From the cell containing the given text, extract its center point as (X, Y) coordinate. 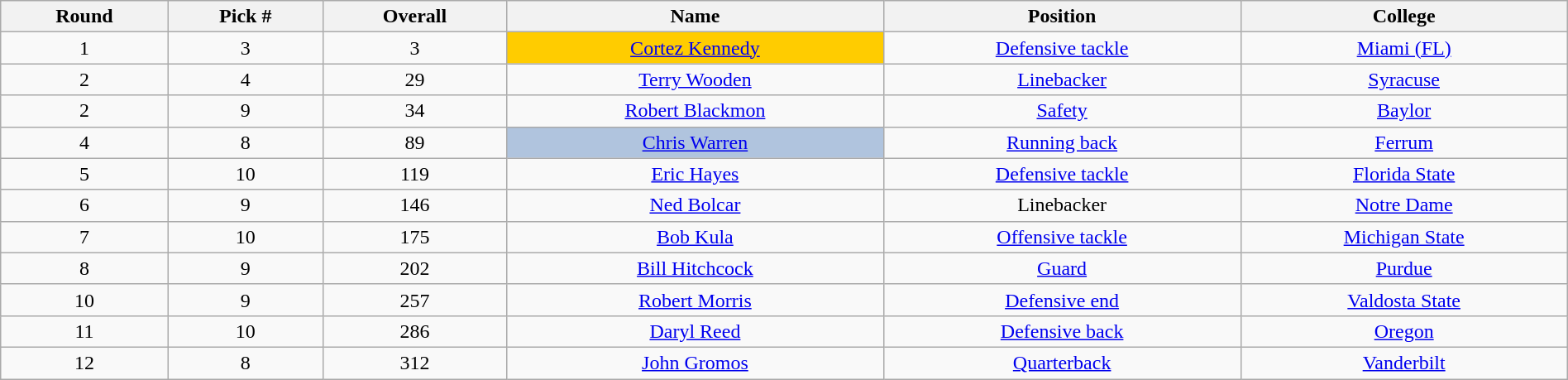
Notre Dame (1404, 205)
202 (414, 268)
College (1404, 17)
Running back (1062, 142)
Round (84, 17)
12 (84, 363)
89 (414, 142)
119 (414, 174)
John Gromos (695, 363)
Daryl Reed (695, 331)
Chris Warren (695, 142)
286 (414, 331)
Oregon (1404, 331)
Safety (1062, 111)
Quarterback (1062, 363)
Eric Hayes (695, 174)
257 (414, 300)
Vanderbilt (1404, 363)
7 (84, 237)
Miami (FL) (1404, 48)
6 (84, 205)
29 (414, 79)
Overall (414, 17)
Position (1062, 17)
Baylor (1404, 111)
Cortez Kennedy (695, 48)
Ferrum (1404, 142)
5 (84, 174)
Ned Bolcar (695, 205)
146 (414, 205)
175 (414, 237)
34 (414, 111)
Pick # (245, 17)
Purdue (1404, 268)
Defensive end (1062, 300)
Michigan State (1404, 237)
Bill Hitchcock (695, 268)
Robert Morris (695, 300)
Syracuse (1404, 79)
Robert Blackmon (695, 111)
11 (84, 331)
Offensive tackle (1062, 237)
Valdosta State (1404, 300)
Bob Kula (695, 237)
1 (84, 48)
312 (414, 363)
Florida State (1404, 174)
Name (695, 17)
Guard (1062, 268)
Terry Wooden (695, 79)
Defensive back (1062, 331)
